Scan for the cell matching the given text and deliver its [X, Y] coordinate at center. 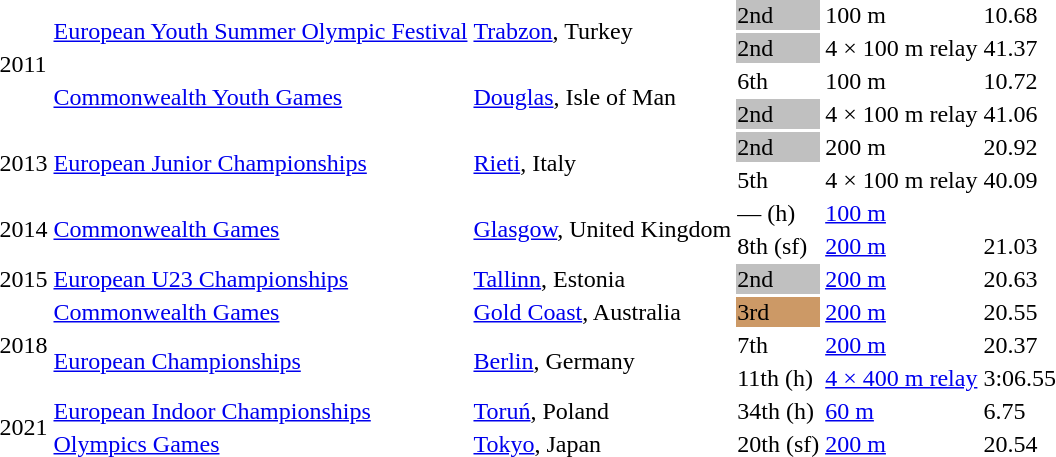
3rd [778, 312]
Gold Coast, Australia [602, 312]
European Championships [260, 362]
7th [778, 345]
60 m [902, 411]
Rieti, Italy [602, 164]
Toruń, Poland [602, 411]
11th (h) [778, 378]
Commonwealth Youth Games [260, 98]
8th (sf) [778, 246]
European U23 Championships [260, 279]
— (h) [778, 213]
European Indoor Championships [260, 411]
European Youth Summer Olympic Festival [260, 32]
5th [778, 180]
Tallinn, Estonia [602, 279]
European Junior Championships [260, 164]
Douglas, Isle of Man [602, 98]
Berlin, Germany [602, 362]
Glasgow, United Kingdom [602, 230]
4 × 400 m relay [902, 378]
34th (h) [778, 411]
6th [778, 81]
Trabzon, Turkey [602, 32]
